Output the [X, Y] coordinate of the center of the cell containing the given text.  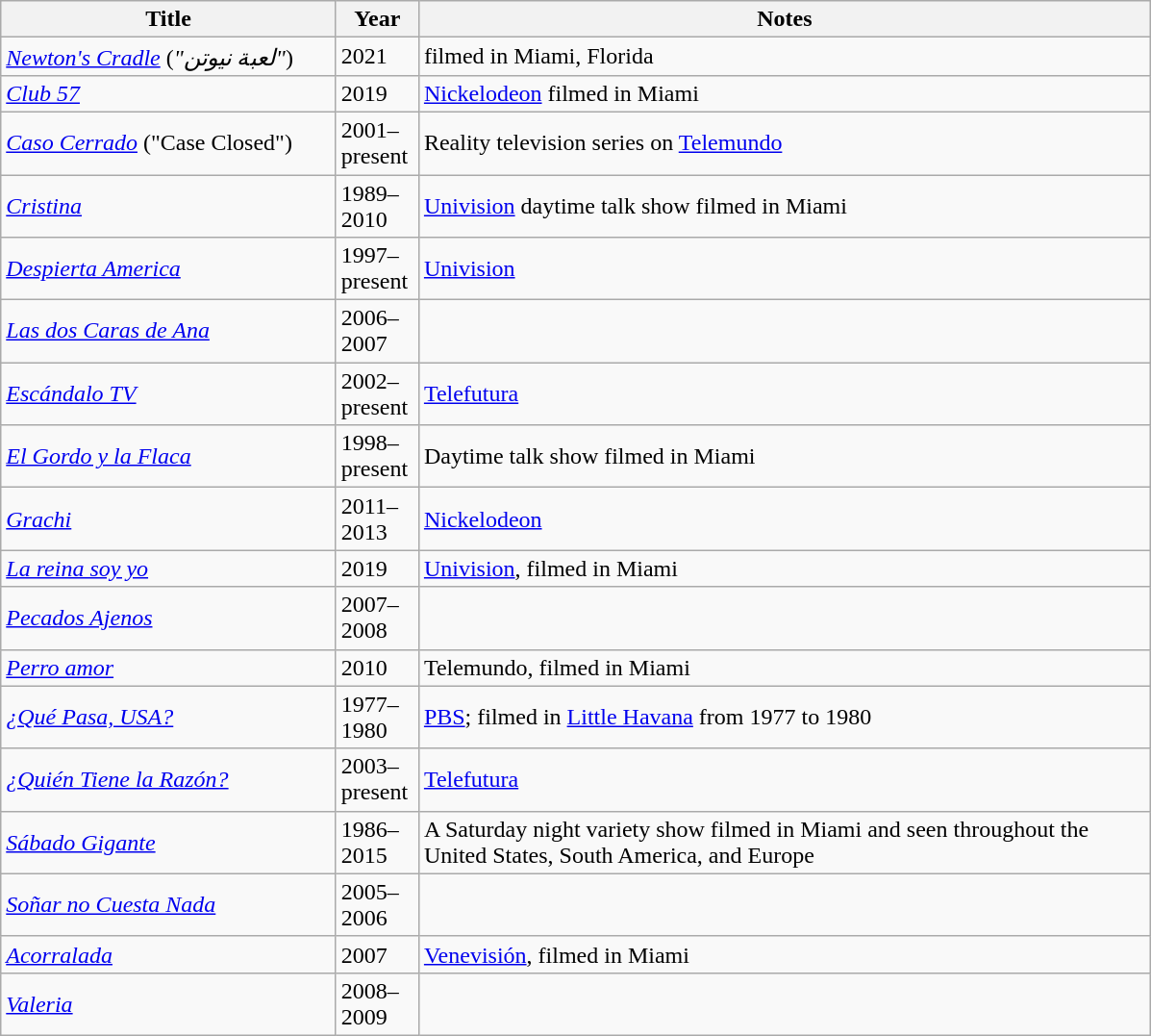
El Gordo y la Flaca [169, 456]
Nickelodeon filmed in Miami [785, 93]
2003–present [377, 779]
2007 [377, 954]
Title [169, 19]
1977–1980 [377, 718]
Univision daytime talk show filmed in Miami [785, 206]
Club 57 [169, 93]
1986–2015 [377, 843]
Las dos Caras de Ana [169, 331]
¿Qué Pasa, USA? [169, 718]
2010 [377, 668]
Despierta America [169, 269]
Nickelodeon [785, 519]
Valeria [169, 1004]
Year [377, 19]
Pecados Ajenos [169, 618]
2002–present [377, 394]
2007–2008 [377, 618]
filmed in Miami, Florida [785, 57]
¿Quién Tiene la Razón? [169, 779]
Perro amor [169, 668]
Sábado Gigante [169, 843]
La reina soy yo [169, 569]
Notes [785, 19]
Newton's Cradle ("لعبة نيوتن") [169, 57]
Cristina [169, 206]
1998–present [377, 456]
2001–present [377, 142]
Univision, filmed in Miami [785, 569]
2008–2009 [377, 1004]
2006–2007 [377, 331]
Acorralada [169, 954]
PBS; filmed in Little Havana from 1977 to 1980 [785, 718]
1989–2010 [377, 206]
Daytime talk show filmed in Miami [785, 456]
2021 [377, 57]
Univision [785, 269]
Telemundo, filmed in Miami [785, 668]
A Saturday night variety show filmed in Miami and seen throughout the United States, South America, and Europe [785, 843]
2011–2013 [377, 519]
Reality television series on Telemundo [785, 142]
Caso Cerrado ("Case Closed") [169, 142]
1997–present [377, 269]
2005–2006 [377, 904]
Venevisión, filmed in Miami [785, 954]
Escándalo TV [169, 394]
Soñar no Cuesta Nada [169, 904]
Grachi [169, 519]
